Find where the given text appears and provide that cell's center as (X, Y) coordinate. 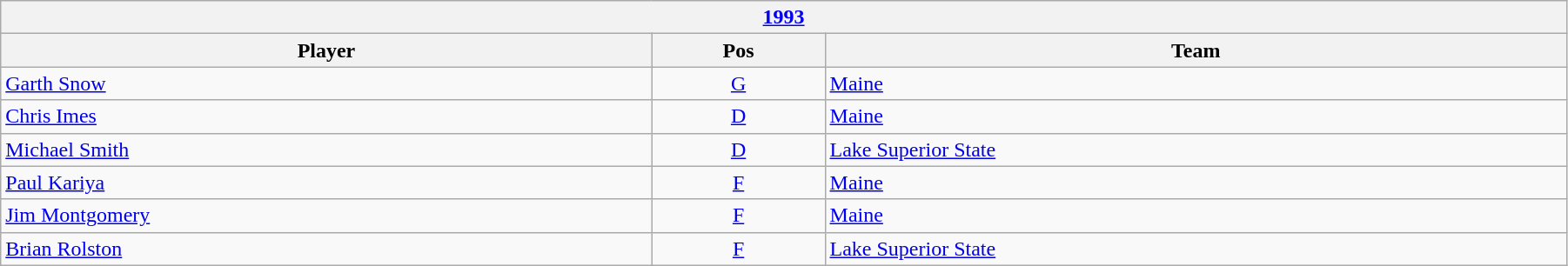
Michael Smith (326, 150)
Chris Imes (326, 116)
Garth Snow (326, 83)
1993 (784, 17)
Pos (738, 50)
Team (1196, 50)
Brian Rolston (326, 249)
Paul Kariya (326, 183)
Jim Montgomery (326, 216)
G (738, 83)
Player (326, 50)
